Search for the cell housing the specified text and yield its (X, Y) center coordinate. 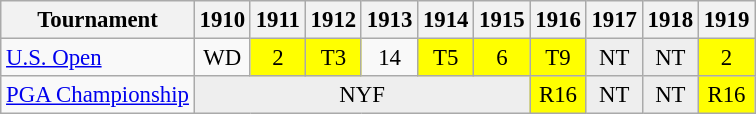
Tournament (98, 20)
T9 (558, 58)
T5 (446, 58)
1914 (446, 20)
14 (389, 58)
1912 (333, 20)
1911 (278, 20)
WD (222, 58)
1916 (558, 20)
1913 (389, 20)
NYF (362, 95)
1917 (614, 20)
PGA Championship (98, 95)
1918 (670, 20)
1919 (726, 20)
T3 (333, 58)
1915 (502, 20)
6 (502, 58)
U.S. Open (98, 58)
1910 (222, 20)
